Extract the (x, y) coordinate from the center of the cell holding the provided text.  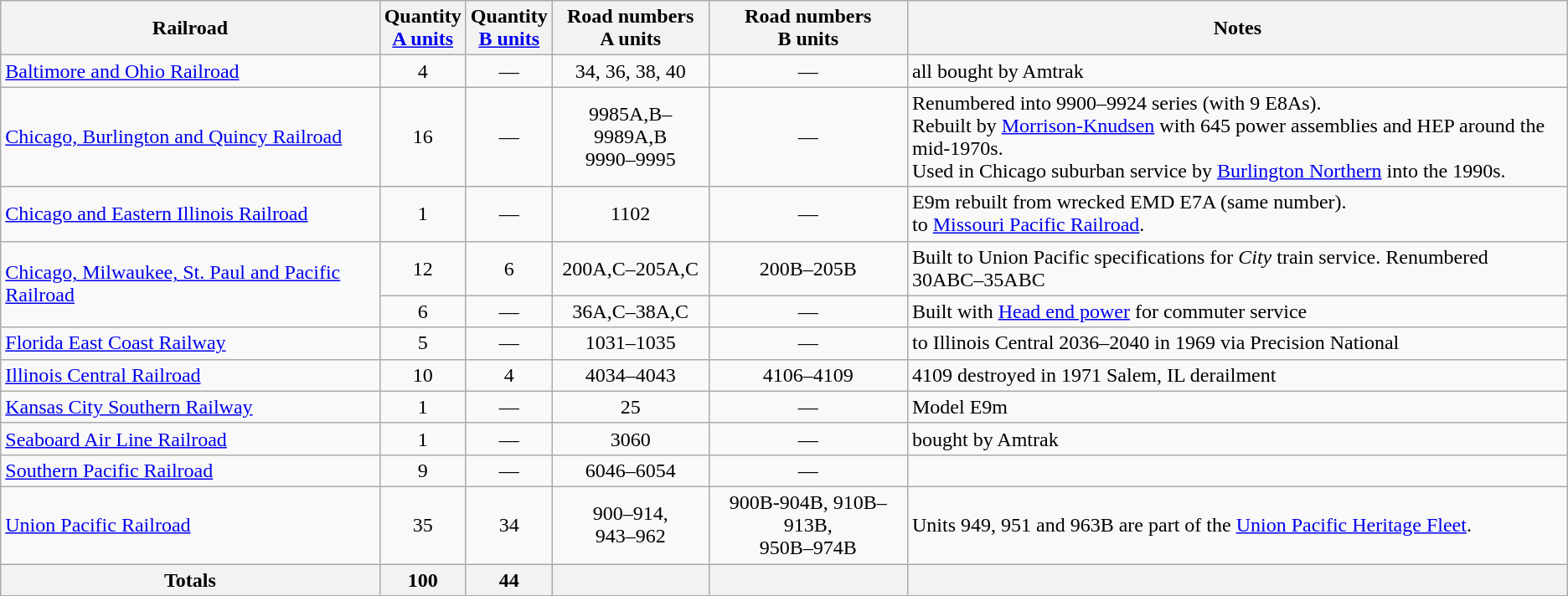
100 (422, 580)
34, 36, 38, 40 (630, 71)
6046–6054 (630, 470)
Chicago, Milwaukee, St. Paul and Pacific Railroad (190, 285)
25 (630, 407)
4109 destroyed in 1971 Salem, IL derailment (1237, 375)
Baltimore and Ohio Railroad (190, 71)
Totals (190, 580)
bought by Amtrak (1237, 439)
Southern Pacific Railroad (190, 470)
9 (422, 470)
34 (509, 525)
Notes (1237, 28)
Road numbersA units (630, 28)
Union Pacific Railroad (190, 525)
Seaboard Air Line Railroad (190, 439)
16 (422, 137)
Units 949, 951 and 963B are part of the Union Pacific Heritage Fleet. (1237, 525)
3060 (630, 439)
900–914,943–962 (630, 525)
Model E9m (1237, 407)
1031–1035 (630, 343)
36A,C–38A,C (630, 311)
1102 (630, 214)
Chicago and Eastern Illinois Railroad (190, 214)
to Illinois Central 2036–2040 in 1969 via Precision National (1237, 343)
4106–4109 (807, 375)
44 (509, 580)
4034–4043 (630, 375)
QuantityA units (422, 28)
10 (422, 375)
QuantityB units (509, 28)
200B–205B (807, 268)
35 (422, 525)
Illinois Central Railroad (190, 375)
900B-904B, 910B–913B,950B–974B (807, 525)
E9m rebuilt from wrecked EMD E7A (same number).to Missouri Pacific Railroad. (1237, 214)
Built with Head end power for commuter service (1237, 311)
Road numbersB units (807, 28)
all bought by Amtrak (1237, 71)
Kansas City Southern Railway (190, 407)
Chicago, Burlington and Quincy Railroad (190, 137)
5 (422, 343)
200A,C–205A,C (630, 268)
Florida East Coast Railway (190, 343)
Built to Union Pacific specifications for City train service. Renumbered 30ABC–35ABC (1237, 268)
9985A,B–9989A,B9990–9995 (630, 137)
Railroad (190, 28)
12 (422, 268)
